Determine the [x, y] coordinate at the center of the cell enclosing the given text.  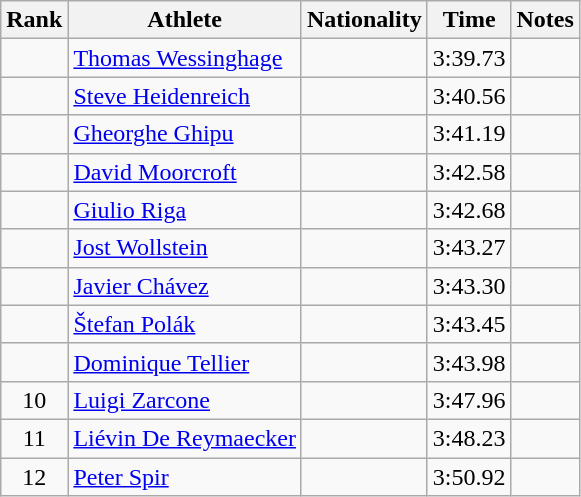
3:42.58 [469, 172]
3:40.56 [469, 96]
David Moorcroft [185, 172]
Gheorghe Ghipu [185, 134]
Dominique Tellier [185, 362]
Athlete [185, 20]
Time [469, 20]
Steve Heidenreich [185, 96]
Jost Wollstein [185, 248]
3:43.98 [469, 362]
11 [34, 438]
Liévin De Reymaecker [185, 438]
Javier Chávez [185, 286]
3:43.27 [469, 248]
3:41.19 [469, 134]
Giulio Riga [185, 210]
Thomas Wessinghage [185, 58]
Notes [545, 20]
Nationality [364, 20]
3:48.23 [469, 438]
Peter Spir [185, 477]
10 [34, 400]
12 [34, 477]
3:42.68 [469, 210]
3:43.45 [469, 324]
3:39.73 [469, 58]
3:50.92 [469, 477]
3:43.30 [469, 286]
Rank [34, 20]
3:47.96 [469, 400]
Štefan Polák [185, 324]
Luigi Zarcone [185, 400]
